Detect which cell encompasses the target text, then output its [X, Y] center coordinate. 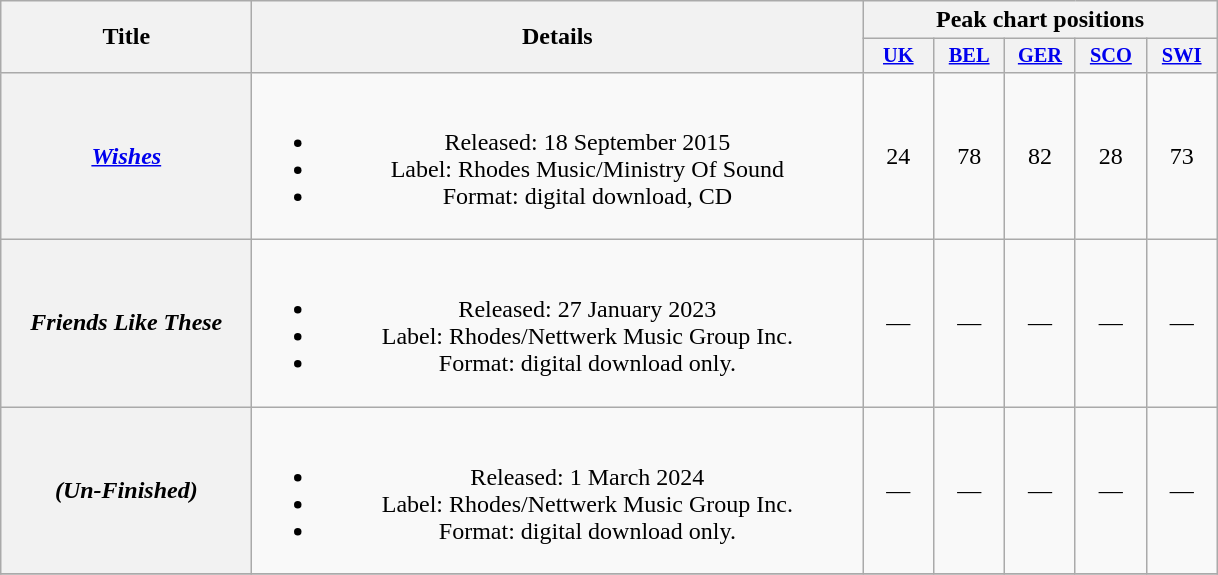
GER [1040, 56]
Released: 1 March 2024Label: Rhodes/Nettwerk Music Group Inc.Format: digital download only. [558, 490]
28 [1110, 156]
82 [1040, 156]
73 [1182, 156]
Title [126, 37]
Wishes [126, 156]
Friends Like These [126, 324]
UK [898, 56]
Released: 27 January 2023Label: Rhodes/Nettwerk Music Group Inc.Format: digital download only. [558, 324]
Details [558, 37]
24 [898, 156]
(Un-Finished) [126, 490]
Peak chart positions [1040, 20]
SCO [1110, 56]
SWI [1182, 56]
78 [970, 156]
BEL [970, 56]
Released: 18 September 2015Label: Rhodes Music/Ministry Of SoundFormat: digital download, CD [558, 156]
